Provide the [X, Y] coordinate of the cell's center where the given text is located.  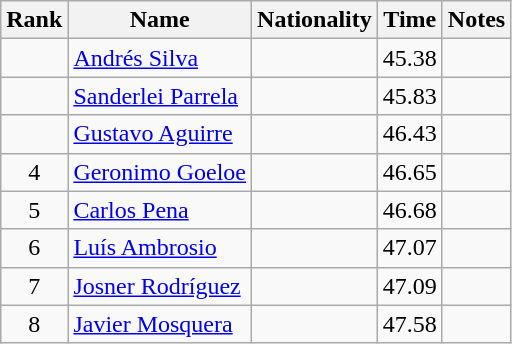
Carlos Pena [160, 210]
Notes [476, 20]
7 [34, 286]
6 [34, 248]
Josner Rodríguez [160, 286]
46.68 [410, 210]
46.65 [410, 172]
Geronimo Goeloe [160, 172]
Javier Mosquera [160, 324]
Luís Ambrosio [160, 248]
46.43 [410, 134]
Name [160, 20]
45.83 [410, 96]
Rank [34, 20]
47.58 [410, 324]
45.38 [410, 58]
Nationality [315, 20]
Time [410, 20]
47.07 [410, 248]
Andrés Silva [160, 58]
Sanderlei Parrela [160, 96]
47.09 [410, 286]
4 [34, 172]
8 [34, 324]
5 [34, 210]
Gustavo Aguirre [160, 134]
